For the text-containing cell, return its midpoint in [x, y] coordinate format. 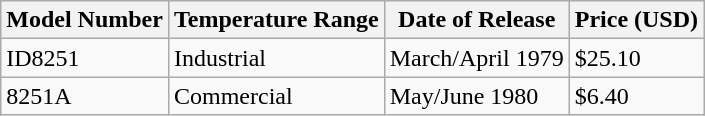
Commercial [276, 96]
Temperature Range [276, 20]
March/April 1979 [476, 58]
ID8251 [85, 58]
Date of Release [476, 20]
$6.40 [636, 96]
8251A [85, 96]
May/June 1980 [476, 96]
Model Number [85, 20]
Industrial [276, 58]
Price (USD) [636, 20]
$25.10 [636, 58]
